Provide the (X, Y) coordinate of the cell's center where the given text is located.  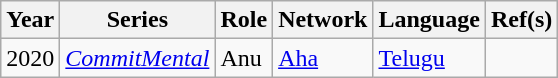
2020 (30, 58)
Aha (323, 58)
Role (244, 20)
Language (429, 20)
Telugu (429, 58)
CommitMental (138, 58)
Network (323, 20)
Ref(s) (521, 20)
Anu (244, 58)
Series (138, 20)
Year (30, 20)
